For the text-containing cell, return its midpoint in [X, Y] coordinate format. 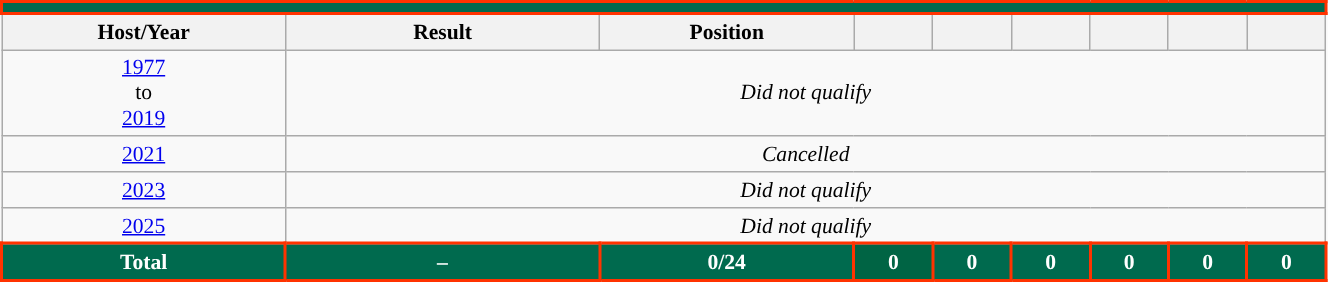
Total [144, 262]
2021 [144, 155]
2023 [144, 190]
0/24 [726, 262]
Result [443, 32]
Position [726, 32]
Host/Year [144, 32]
– [443, 262]
2025 [144, 226]
1977to 2019 [144, 94]
Cancelled [806, 155]
